Identify which cell holds the provided text, then report its [X, Y] central coordinate. 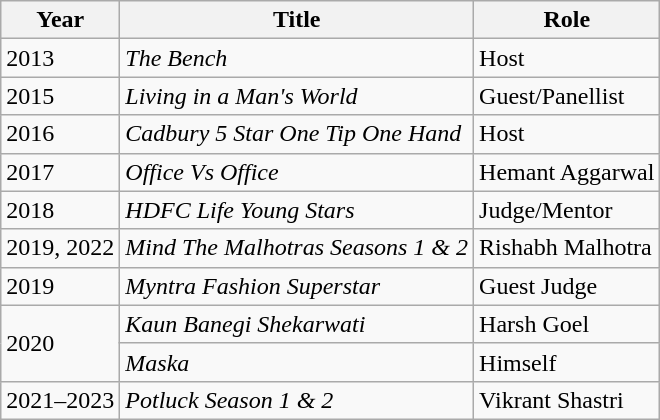
2021–2023 [60, 400]
Mind The Malhotras Seasons 1 & 2 [297, 248]
Maska [297, 362]
Myntra Fashion Superstar [297, 286]
Year [60, 20]
2019, 2022 [60, 248]
2017 [60, 172]
2015 [60, 96]
Himself [567, 362]
HDFC Life Young Stars [297, 210]
The Bench [297, 58]
Office Vs Office [297, 172]
2019 [60, 286]
Guest/Panellist [567, 96]
Kaun Banegi Shekarwati [297, 324]
2013 [60, 58]
2018 [60, 210]
Living in a Man's World [297, 96]
2020 [60, 343]
Role [567, 20]
Rishabh Malhotra [567, 248]
Title [297, 20]
Judge/Mentor [567, 210]
Hemant Aggarwal [567, 172]
2016 [60, 134]
Cadbury 5 Star One Tip One Hand [297, 134]
Guest Judge [567, 286]
Potluck Season 1 & 2 [297, 400]
Vikrant Shastri [567, 400]
Harsh Goel [567, 324]
